Detect which cell encompasses the target text, then output its [x, y] center coordinate. 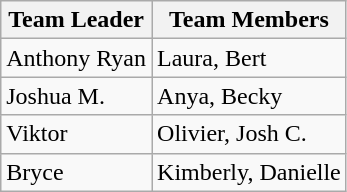
Anthony Ryan [76, 58]
Team Members [250, 20]
Viktor [76, 134]
Anya, Becky [250, 96]
Joshua M. [76, 96]
Bryce [76, 172]
Team Leader [76, 20]
Kimberly, Danielle [250, 172]
Laura, Bert [250, 58]
Olivier, Josh C. [250, 134]
